Search for the cell housing the specified text and yield its (X, Y) center coordinate. 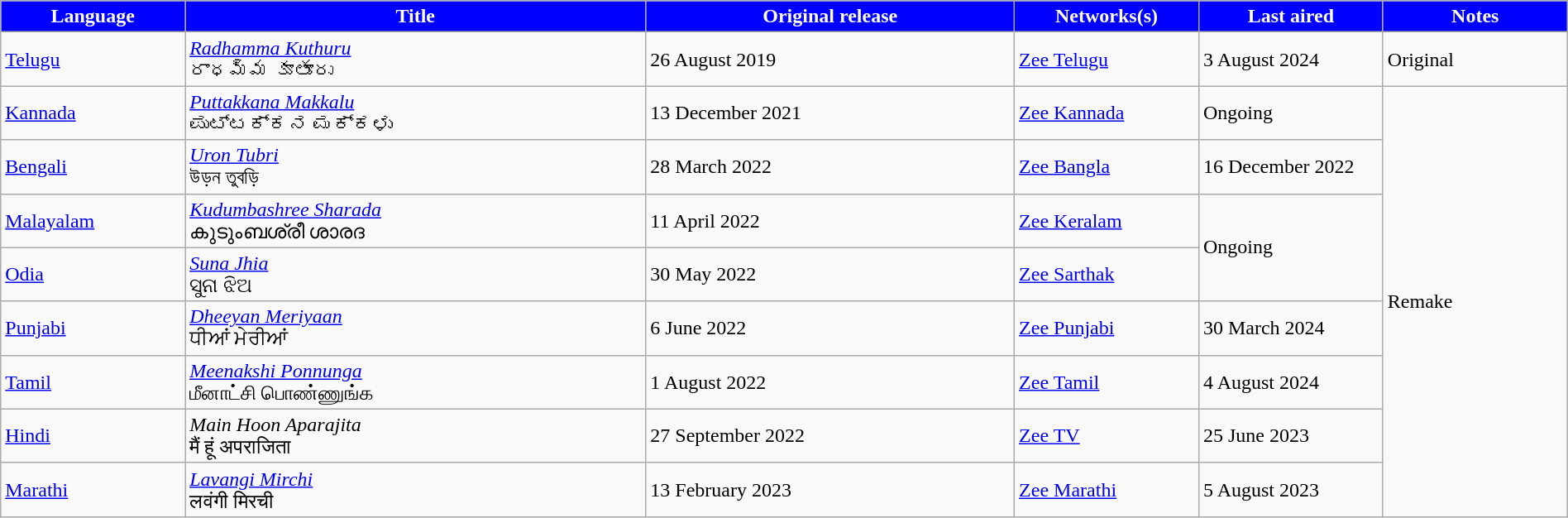
Zee Tamil (1107, 382)
3 August 2024 (1290, 60)
Networks(s) (1107, 17)
5 August 2023 (1290, 490)
Suna Jhia ସୁନା ଝିଅ (415, 275)
Hindi (93, 435)
Tamil (93, 382)
Bengali (93, 167)
11 April 2022 (830, 220)
6 June 2022 (830, 328)
30 May 2022 (830, 275)
Main Hoon Aparajita मैं हूं अपराजिता (415, 435)
Radhamma Kuthuru రాధమ్మ కూతూరు (415, 60)
Punjabi (93, 328)
Odia (93, 275)
Title (415, 17)
Telugu (93, 60)
27 September 2022 (830, 435)
Zee Punjabi (1107, 328)
Zee Keralam (1107, 220)
Meenakshi Ponnunga மீனாட்சி பொண்ணுங்க (415, 382)
16 December 2022 (1290, 167)
Language (93, 17)
Zee Bangla (1107, 167)
Last aired (1290, 17)
Marathi (93, 490)
Original release (830, 17)
Zee Marathi (1107, 490)
Zee Sarthak (1107, 275)
4 August 2024 (1290, 382)
Remake (1475, 301)
30 March 2024 (1290, 328)
Zee Telugu (1107, 60)
13 December 2021 (830, 113)
Dheeyan Meriyaan ਧੀਆਂ ਮੇਰੀਆਂ (415, 328)
Notes (1475, 17)
Zee Kannada (1107, 113)
26 August 2019 (830, 60)
Lavangi Mirchi लवंगी मिरची (415, 490)
25 June 2023 (1290, 435)
Kannada (93, 113)
Malayalam (93, 220)
28 March 2022 (830, 167)
1 August 2022 (830, 382)
13 February 2023 (830, 490)
Zee TV (1107, 435)
Puttakkana Makkalu ಪುಟ್ಟಕ್ಕನ ಮಕ್ಕಳು (415, 113)
Uron Tubri উড়ন তুবড়ি (415, 167)
Kudumbashree Sharada കുടുംബശ്രീ ശാരദ (415, 220)
Original (1475, 60)
